Capture the cell that displays the provided text and extract its (x, y) central coordinate. 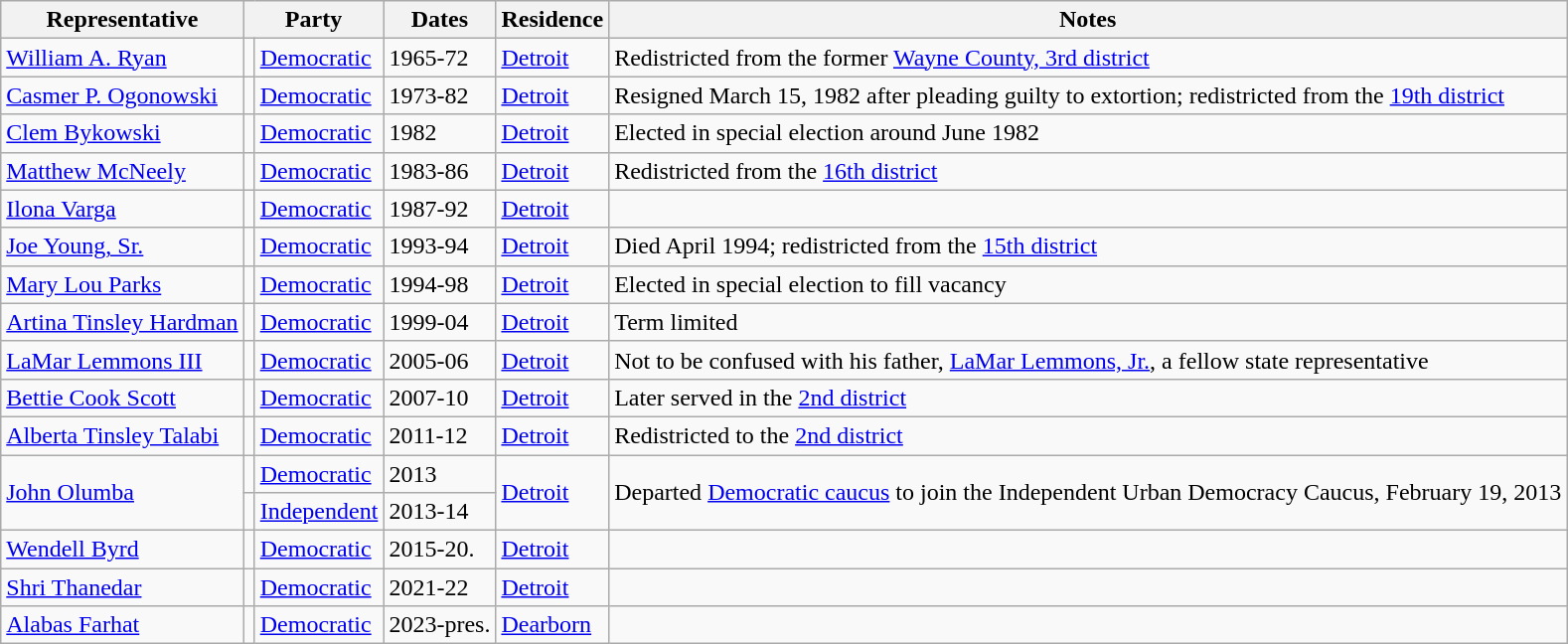
2011-12 (439, 435)
Resigned March 15, 1982 after pleading guilty to extortion; redistricted from the 19th district (1088, 95)
Representative (122, 20)
Joe Young, Sr. (122, 246)
Wendell Byrd (122, 550)
2023-pres. (439, 625)
Alberta Tinsley Talabi (122, 435)
Party (314, 20)
2013 (439, 474)
Redistricted to the 2nd district (1088, 435)
Dates (439, 20)
1987-92 (439, 209)
Bettie Cook Scott (122, 398)
2021-22 (439, 587)
Mary Lou Parks (122, 284)
Term limited (1088, 322)
Elected in special election around June 1982 (1088, 133)
Independent (319, 512)
Died April 1994; redistricted from the 15th district (1088, 246)
LaMar Lemmons III (122, 360)
1965-72 (439, 58)
2015-20. (439, 550)
Later served in the 2nd district (1088, 398)
1983-86 (439, 171)
Ilona Varga (122, 209)
Elected in special election to fill vacancy (1088, 284)
1993-94 (439, 246)
Redistricted from the 16th district (1088, 171)
Residence (552, 20)
Artina Tinsley Hardman (122, 322)
Matthew McNeely (122, 171)
1982 (439, 133)
2007-10 (439, 398)
Departed Democratic caucus to join the Independent Urban Democracy Caucus, February 19, 2013 (1088, 493)
William A. Ryan (122, 58)
2013-14 (439, 512)
Notes (1088, 20)
Redistricted from the former Wayne County, 3rd district (1088, 58)
1994-98 (439, 284)
1973-82 (439, 95)
Shri Thanedar (122, 587)
Casmer P. Ogonowski (122, 95)
Not to be confused with his father, LaMar Lemmons, Jr., a fellow state representative (1088, 360)
Dearborn (552, 625)
John Olumba (122, 493)
1999-04 (439, 322)
Clem Bykowski (122, 133)
2005-06 (439, 360)
Alabas Farhat (122, 625)
